Search for the cell housing the specified text and yield its (X, Y) center coordinate. 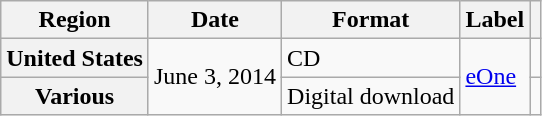
Label (495, 20)
eOne (495, 77)
Digital download (371, 96)
Format (371, 20)
United States (75, 58)
June 3, 2014 (214, 77)
Region (75, 20)
CD (371, 58)
Date (214, 20)
Various (75, 96)
